Extract the (x, y) coordinate from the center of the cell holding the provided text.  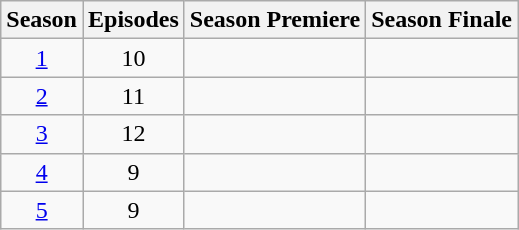
1 (42, 58)
10 (133, 58)
Season Premiere (274, 20)
2 (42, 96)
Season Finale (442, 20)
11 (133, 96)
Episodes (133, 20)
5 (42, 210)
3 (42, 134)
12 (133, 134)
4 (42, 172)
Season (42, 20)
